Return (x, y) of the center of cell containing provided text 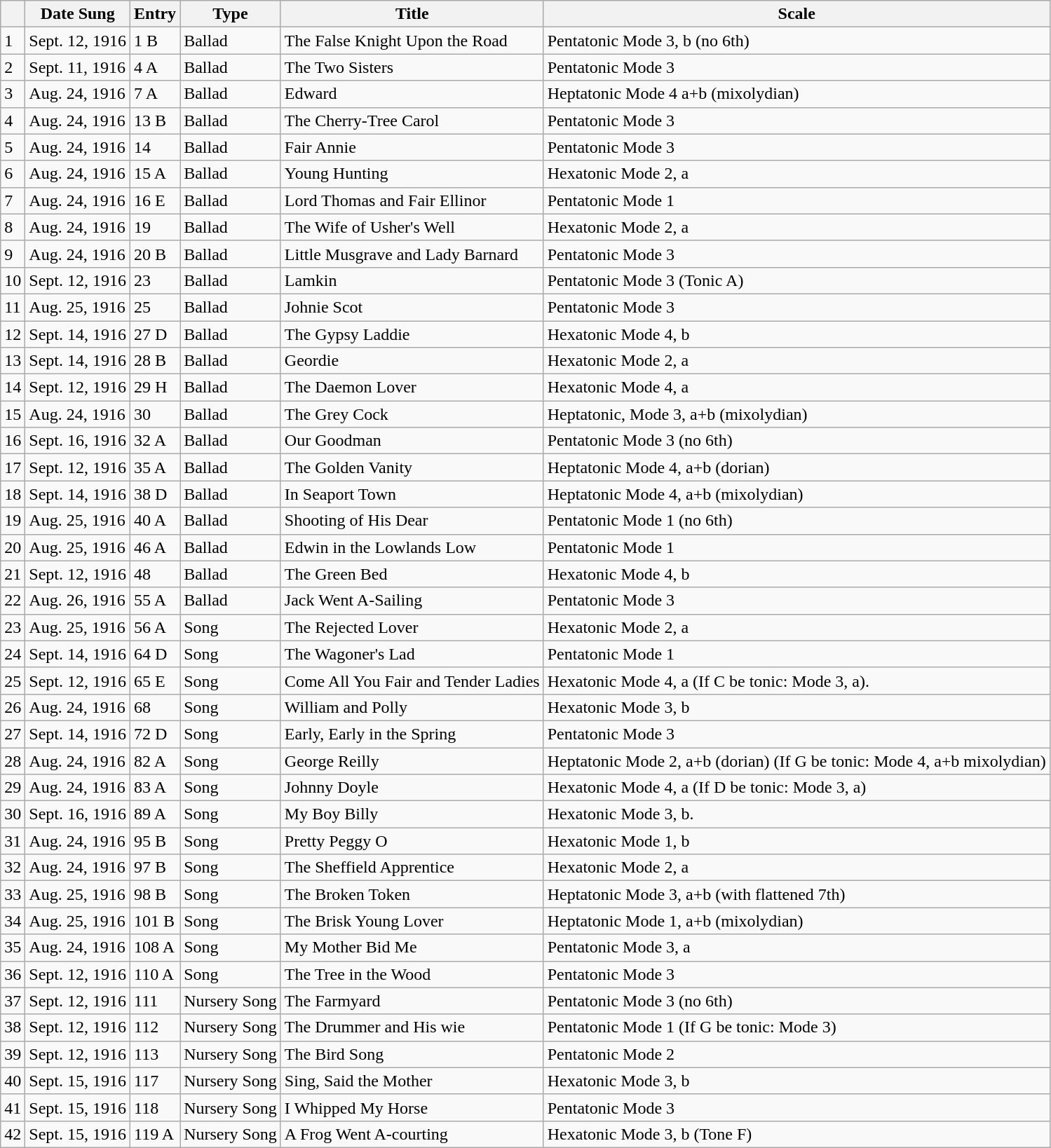
The Cherry-Tree Carol (412, 121)
Sept. 11, 1916 (78, 67)
46 A (156, 547)
28 B (156, 361)
64 D (156, 654)
29 H (156, 388)
Pentatonic Mode 3 (Tonic A) (796, 280)
9 (13, 254)
26 (13, 707)
48 (156, 574)
68 (156, 707)
83 A (156, 788)
Title (412, 14)
Heptatonic Mode 4, a+b (mixolydian) (796, 494)
3 (13, 94)
20 B (156, 254)
98 B (156, 894)
Pentatonic Mode 1 (no 6th) (796, 521)
32 (13, 868)
22 (13, 601)
In Seaport Town (412, 494)
13 (13, 361)
16 (13, 441)
The False Knight Upon the Road (412, 41)
38 D (156, 494)
Pentatonic Mode 2 (796, 1054)
15 (13, 414)
George Reilly (412, 760)
1 (13, 41)
24 (13, 654)
Fair Annie (412, 147)
Edwin in the Lowlands Low (412, 547)
Hexatonic Mode 4, a (If D be tonic: Mode 3, a) (796, 788)
10 (13, 280)
2 (13, 67)
Heptatonic, Mode 3, a+b (mixolydian) (796, 414)
118 (156, 1107)
40 A (156, 521)
117 (156, 1081)
The Bird Song (412, 1054)
17 (13, 467)
89 A (156, 814)
101 B (156, 921)
28 (13, 760)
Early, Early in the Spring (412, 734)
12 (13, 334)
7 (13, 200)
97 B (156, 868)
42 (13, 1134)
Date Sung (78, 14)
5 (13, 147)
65 E (156, 681)
40 (13, 1081)
Hexatonic Mode 1, b (796, 841)
Lamkin (412, 280)
Geordie (412, 361)
Heptatonic Mode 1, a+b (mixolydian) (796, 921)
Scale (796, 14)
112 (156, 1027)
Lord Thomas and Fair Ellinor (412, 200)
The Brisk Young Lover (412, 921)
The Wagoner's Lad (412, 654)
41 (13, 1107)
8 (13, 227)
Johnny Doyle (412, 788)
4 A (156, 67)
William and Polly (412, 707)
Heptatonic Mode 3, a+b (with flattened 7th) (796, 894)
Come All You Fair and Tender Ladies (412, 681)
Sing, Said the Mother (412, 1081)
The Sheffield Apprentice (412, 868)
The Farmyard (412, 1001)
Little Musgrave and Lady Barnard (412, 254)
38 (13, 1027)
The Tree in the Wood (412, 974)
82 A (156, 760)
55 A (156, 601)
18 (13, 494)
My Boy Billy (412, 814)
I Whipped My Horse (412, 1107)
15 A (156, 174)
Young Hunting (412, 174)
27 (13, 734)
Jack Went A-Sailing (412, 601)
31 (13, 841)
Heptatonic Mode 4 a+b (mixolydian) (796, 94)
Pretty Peggy O (412, 841)
The Wife of Usher's Well (412, 227)
The Rejected Lover (412, 627)
95 B (156, 841)
4 (13, 121)
119 A (156, 1134)
36 (13, 974)
13 B (156, 121)
My Mother Bid Me (412, 948)
32 A (156, 441)
Our Goodman (412, 441)
35 A (156, 467)
21 (13, 574)
Pentatonic Mode 3, a (796, 948)
The Golden Vanity (412, 467)
110 A (156, 974)
The Gypsy Laddie (412, 334)
The Two Sisters (412, 67)
Shooting of His Dear (412, 521)
56 A (156, 627)
Aug. 26, 1916 (78, 601)
Entry (156, 14)
1 B (156, 41)
11 (13, 307)
7 A (156, 94)
39 (13, 1054)
The Grey Cock (412, 414)
Hexatonic Mode 3, b (Tone F) (796, 1134)
Hexatonic Mode 4, a (796, 388)
20 (13, 547)
108 A (156, 948)
34 (13, 921)
The Drummer and His wie (412, 1027)
A Frog Went A-courting (412, 1134)
Hexatonic Mode 4, a (If C be tonic: Mode 3, a). (796, 681)
Edward (412, 94)
Heptatonic Mode 4, a+b (dorian) (796, 467)
27 D (156, 334)
Pentatonic Mode 1 (If G be tonic: Mode 3) (796, 1027)
Johnie Scot (412, 307)
37 (13, 1001)
16 E (156, 200)
Type (231, 14)
111 (156, 1001)
Heptatonic Mode 2, a+b (dorian) (If G be tonic: Mode 4, a+b mixolydian) (796, 760)
Pentatonic Mode 3, b (no 6th) (796, 41)
The Daemon Lover (412, 388)
The Green Bed (412, 574)
33 (13, 894)
The Broken Token (412, 894)
6 (13, 174)
113 (156, 1054)
Hexatonic Mode 3, b. (796, 814)
72 D (156, 734)
35 (13, 948)
29 (13, 788)
